Output the (x, y) coordinate of the center of the cell containing the given text.  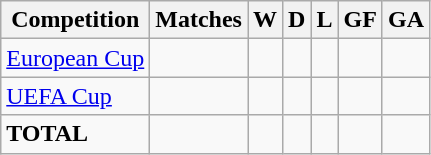
GA (406, 20)
D (297, 20)
L (324, 20)
W (266, 20)
TOTAL (76, 134)
UEFA Cup (76, 96)
European Cup (76, 58)
Competition (76, 20)
Matches (199, 20)
GF (360, 20)
